For the text-containing cell, return its midpoint in [x, y] coordinate format. 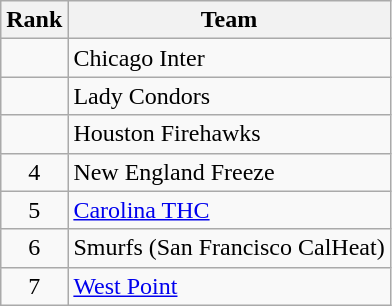
Carolina THC [229, 210]
4 [34, 172]
Chicago Inter [229, 58]
6 [34, 248]
5 [34, 210]
7 [34, 286]
Lady Condors [229, 96]
Houston Firehawks [229, 134]
New England Freeze [229, 172]
West Point [229, 286]
Rank [34, 20]
Team [229, 20]
Smurfs (San Francisco CalHeat) [229, 248]
